For the text-containing cell, return its midpoint in (X, Y) coordinate format. 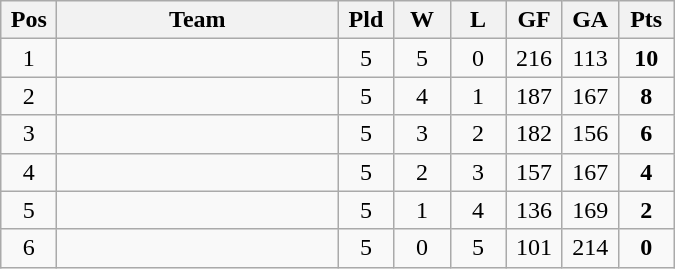
8 (646, 96)
W (422, 20)
157 (534, 172)
Team (198, 20)
216 (534, 58)
101 (534, 248)
214 (590, 248)
Pos (29, 20)
GF (534, 20)
156 (590, 134)
169 (590, 210)
GA (590, 20)
187 (534, 96)
113 (590, 58)
136 (534, 210)
10 (646, 58)
Pts (646, 20)
L (478, 20)
Pld (366, 20)
182 (534, 134)
